Detect which cell encompasses the target text, then output its (x, y) center coordinate. 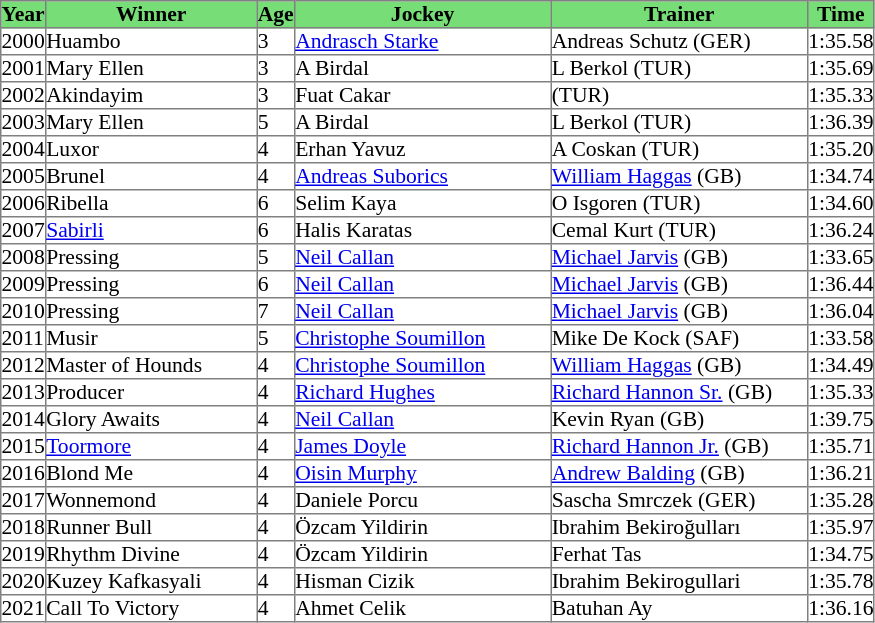
Toormore (151, 446)
Trainer (679, 14)
1:36.16 (840, 608)
(TUR) (679, 96)
Richard Hannon Sr. (GB) (679, 392)
Master of Hounds (151, 366)
2009 (24, 284)
2004 (24, 150)
Producer (151, 392)
Richard Hannon Jr. (GB) (679, 446)
Daniele Porcu (422, 500)
Luxor (151, 150)
2018 (24, 528)
Batuhan Ay (679, 608)
Cemal Kurt (TUR) (679, 230)
2010 (24, 312)
2015 (24, 446)
Sabirli (151, 230)
1:35.58 (840, 42)
Erhan Yavuz (422, 150)
1:34.74 (840, 176)
2001 (24, 68)
1:34.75 (840, 554)
2019 (24, 554)
Ferhat Tas (679, 554)
1:36.39 (840, 122)
2021 (24, 608)
1:35.78 (840, 582)
2000 (24, 42)
Andrasch Starke (422, 42)
2003 (24, 122)
Hisman Cizik (422, 582)
Call To Victory (151, 608)
Runner Bull (151, 528)
Fuat Cakar (422, 96)
2011 (24, 338)
Jockey (422, 14)
1:35.97 (840, 528)
1:36.04 (840, 312)
Musir (151, 338)
2006 (24, 204)
2013 (24, 392)
2020 (24, 582)
James Doyle (422, 446)
1:34.60 (840, 204)
2002 (24, 96)
Mike De Kock (SAF) (679, 338)
Halis Karatas (422, 230)
O Isgoren (TUR) (679, 204)
Richard Hughes (422, 392)
Ribella (151, 204)
Andreas Suborics (422, 176)
Kevin Ryan (GB) (679, 420)
2017 (24, 500)
1:35.69 (840, 68)
Blond Me (151, 474)
Glory Awaits (151, 420)
1:33.58 (840, 338)
Time (840, 14)
1:36.44 (840, 284)
Rhythm Divine (151, 554)
Wonnemond (151, 500)
Akindayim (151, 96)
Ibrahim Bekirogullari (679, 582)
7 (276, 312)
Sascha Smrczek (GER) (679, 500)
Brunel (151, 176)
Selim Kaya (422, 204)
Ibrahim Bekiroğulları (679, 528)
1:34.49 (840, 366)
1:33.65 (840, 258)
1:36.24 (840, 230)
1:35.20 (840, 150)
Age (276, 14)
2016 (24, 474)
Kuzey Kafkasyali (151, 582)
2005 (24, 176)
Andreas Schutz (GER) (679, 42)
2014 (24, 420)
Year (24, 14)
1:39.75 (840, 420)
A Coskan (TUR) (679, 150)
Oisin Murphy (422, 474)
Winner (151, 14)
2012 (24, 366)
1:35.28 (840, 500)
Ahmet Celik (422, 608)
2008 (24, 258)
Andrew Balding (GB) (679, 474)
1:35.71 (840, 446)
1:36.21 (840, 474)
2007 (24, 230)
Huambo (151, 42)
